Detect which cell encompasses the target text, then output its (x, y) center coordinate. 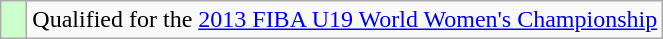
Qualified for the 2013 FIBA U19 World Women's Championship (345, 20)
